Detect which cell encompasses the target text, then output its (x, y) center coordinate. 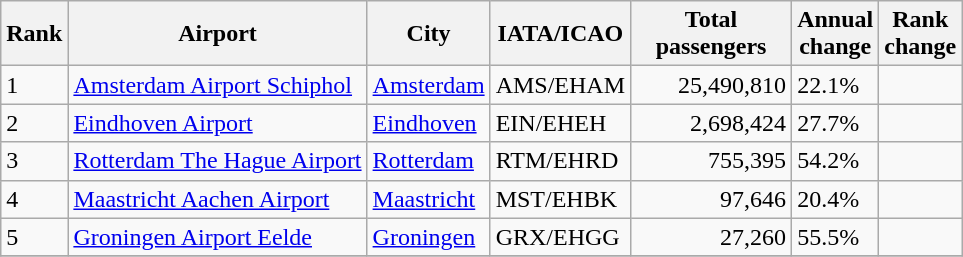
Rank (34, 34)
Rotterdam (428, 161)
4 (34, 199)
2 (34, 123)
Rotterdam The Hague Airport (218, 161)
Rankchange (920, 34)
EIN/EHEH (560, 123)
AMS/EHAM (560, 85)
Eindhoven (428, 123)
25,490,810 (712, 85)
20.4% (836, 199)
97,646 (712, 199)
Amsterdam (428, 85)
Maastricht (428, 199)
RTM/EHRD (560, 161)
1 (34, 85)
3 (34, 161)
Maastricht Aachen Airport (218, 199)
5 (34, 237)
54.2% (836, 161)
GRX/EHGG (560, 237)
Amsterdam Airport Schiphol (218, 85)
27.7% (836, 123)
Eindhoven Airport (218, 123)
22.1% (836, 85)
Groningen Airport Eelde (218, 237)
27,260 (712, 237)
City (428, 34)
Annualchange (836, 34)
755,395 (712, 161)
Groningen (428, 237)
IATA/ICAO (560, 34)
55.5% (836, 237)
2,698,424 (712, 123)
Totalpassengers (712, 34)
MST/EHBK (560, 199)
Airport (218, 34)
